Identify which cell holds the provided text, then report its [X, Y] central coordinate. 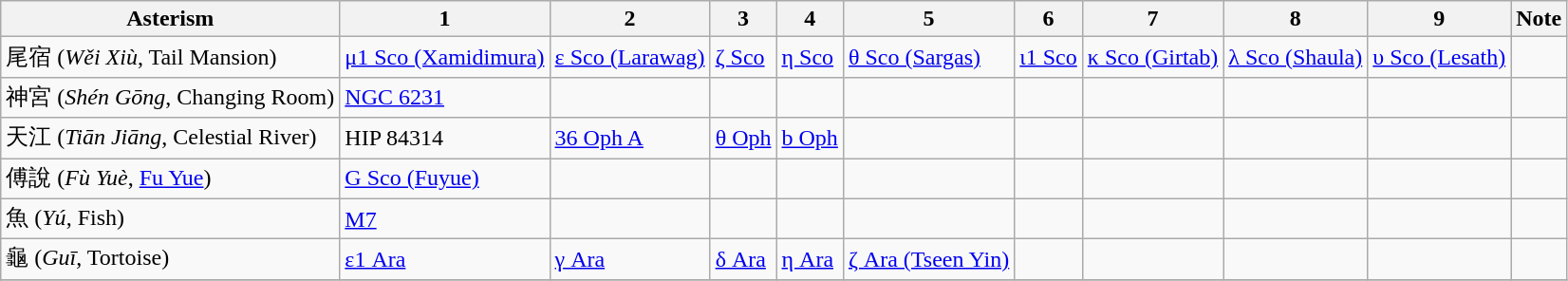
魚 (Yú, Fish) [171, 218]
尾宿 (Wěi Xiù, Tail Mansion) [171, 57]
θ Sco (Sargas) [928, 57]
6 [1049, 19]
天江 (Tiān Jiāng, Celestial River) [171, 139]
傅說 (Fù Yuè, Fu Yue) [171, 178]
μ1 Sco (Xamidimura) [444, 57]
36 Oph A [630, 139]
γ Ara [630, 260]
b Oph [810, 139]
HIP 84314 [444, 139]
ε Sco (Larawag) [630, 57]
9 [1439, 19]
神宮 (Shén Gōng, Changing Room) [171, 97]
4 [810, 19]
η Sco [810, 57]
κ Sco (Girtab) [1152, 57]
7 [1152, 19]
λ Sco (Shaula) [1296, 57]
ζ Sco [743, 57]
NGC 6231 [444, 97]
8 [1296, 19]
ζ Ara (Tseen Yin) [928, 260]
υ Sco (Lesath) [1439, 57]
1 [444, 19]
Asterism [171, 19]
δ Ara [743, 260]
龜 (Guī, Tortoise) [171, 260]
2 [630, 19]
η Ara [810, 260]
G Sco (Fuyue) [444, 178]
θ Oph [743, 139]
3 [743, 19]
5 [928, 19]
M7 [444, 218]
ε1 Ara [444, 260]
ι1 Sco [1049, 57]
Note [1540, 19]
